Pinpoint the cell where the given text exists, returning its [X, Y] midpoint coordinate. 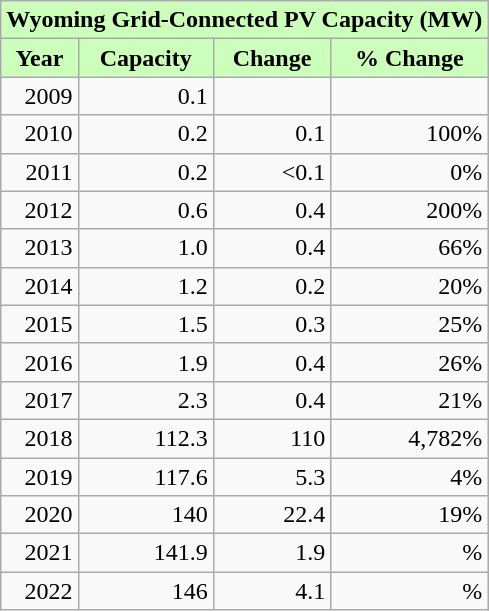
100% [410, 134]
Year [40, 58]
146 [146, 591]
2.3 [146, 400]
2016 [40, 362]
Wyoming Grid-Connected PV Capacity (MW) [244, 20]
141.9 [146, 553]
140 [146, 515]
4% [410, 477]
0% [410, 172]
2011 [40, 172]
25% [410, 324]
110 [272, 438]
66% [410, 248]
5.3 [272, 477]
2010 [40, 134]
Capacity [146, 58]
0.6 [146, 210]
2014 [40, 286]
200% [410, 210]
2018 [40, 438]
2020 [40, 515]
112.3 [146, 438]
0.3 [272, 324]
4,782% [410, 438]
117.6 [146, 477]
1.2 [146, 286]
1.5 [146, 324]
2009 [40, 96]
2021 [40, 553]
2022 [40, 591]
% Change [410, 58]
2015 [40, 324]
2013 [40, 248]
20% [410, 286]
2017 [40, 400]
<0.1 [272, 172]
2019 [40, 477]
2012 [40, 210]
4.1 [272, 591]
26% [410, 362]
21% [410, 400]
1.0 [146, 248]
19% [410, 515]
22.4 [272, 515]
Change [272, 58]
